Output the [X, Y] coordinate of the center of the cell containing the given text.  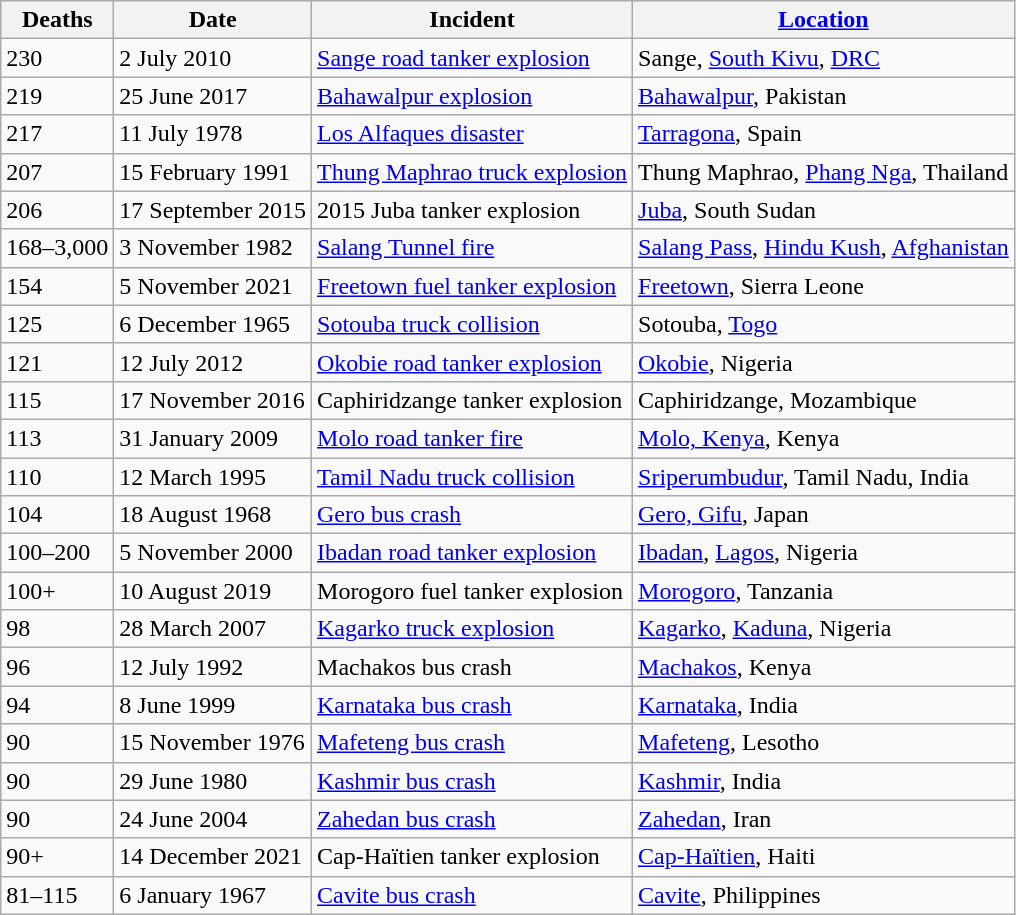
Salang Pass, Hindu Kush, Afghanistan [824, 248]
Molo, Kenya, Kenya [824, 438]
98 [58, 629]
Okobie road tanker explosion [472, 362]
121 [58, 362]
Mafeteng bus crash [472, 743]
Tamil Nadu truck collision [472, 477]
29 June 1980 [213, 781]
Karnataka bus crash [472, 705]
168–3,000 [58, 248]
113 [58, 438]
Sotouba truck collision [472, 324]
Sriperumbudur, Tamil Nadu, India [824, 477]
Tarragona, Spain [824, 134]
6 January 1967 [213, 895]
217 [58, 134]
Freetown, Sierra Leone [824, 286]
Thung Maphrao truck explosion [472, 172]
28 March 2007 [213, 629]
110 [58, 477]
31 January 2009 [213, 438]
12 July 1992 [213, 667]
11 July 1978 [213, 134]
18 August 1968 [213, 515]
Sange, South Kivu, DRC [824, 58]
Juba, South Sudan [824, 210]
6 December 1965 [213, 324]
Morogoro, Tanzania [824, 591]
Morogoro fuel tanker explosion [472, 591]
Cap-Haïtien, Haiti [824, 857]
Mafeteng, Lesotho [824, 743]
Caphiridzange, Mozambique [824, 400]
3 November 1982 [213, 248]
15 February 1991 [213, 172]
5 November 2021 [213, 286]
8 June 1999 [213, 705]
Kagarko truck explosion [472, 629]
17 November 2016 [213, 400]
Kashmir bus crash [472, 781]
Cavite bus crash [472, 895]
Ibadan road tanker explosion [472, 553]
Ibadan, Lagos, Nigeria [824, 553]
100–200 [58, 553]
Salang Tunnel fire [472, 248]
5 November 2000 [213, 553]
Okobie, Nigeria [824, 362]
Gero, Gifu, Japan [824, 515]
Deaths [58, 20]
154 [58, 286]
Machakos bus crash [472, 667]
Cap-Haïtien tanker explosion [472, 857]
12 March 1995 [213, 477]
125 [58, 324]
25 June 2017 [213, 96]
81–115 [58, 895]
206 [58, 210]
2 July 2010 [213, 58]
Zahedan bus crash [472, 819]
207 [58, 172]
Sange road tanker explosion [472, 58]
100+ [58, 591]
Bahawalpur explosion [472, 96]
Bahawalpur, Pakistan [824, 96]
Kagarko, Kaduna, Nigeria [824, 629]
Freetown fuel tanker explosion [472, 286]
Kashmir, India [824, 781]
219 [58, 96]
Sotouba, Togo [824, 324]
Machakos, Kenya [824, 667]
24 June 2004 [213, 819]
2015 Juba tanker explosion [472, 210]
115 [58, 400]
230 [58, 58]
10 August 2019 [213, 591]
96 [58, 667]
Cavite, Philippines [824, 895]
17 September 2015 [213, 210]
90+ [58, 857]
Incident [472, 20]
Los Alfaques disaster [472, 134]
104 [58, 515]
14 December 2021 [213, 857]
Caphiridzange tanker explosion [472, 400]
Date [213, 20]
Zahedan, Iran [824, 819]
94 [58, 705]
Thung Maphrao, Phang Nga, Thailand [824, 172]
Gero bus crash [472, 515]
15 November 1976 [213, 743]
Location [824, 20]
Karnataka, India [824, 705]
12 July 2012 [213, 362]
Molo road tanker fire [472, 438]
